Locate the cell with the specified text and output its [X, Y] center coordinate. 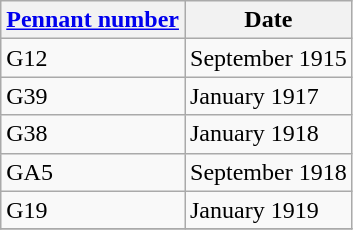
G19 [93, 210]
G12 [93, 58]
Pennant number [93, 20]
September 1915 [268, 58]
G39 [93, 96]
January 1918 [268, 134]
Date [268, 20]
September 1918 [268, 172]
G38 [93, 134]
January 1917 [268, 96]
GA5 [93, 172]
January 1919 [268, 210]
